Scan for the cell matching the given text and deliver its [x, y] coordinate at center. 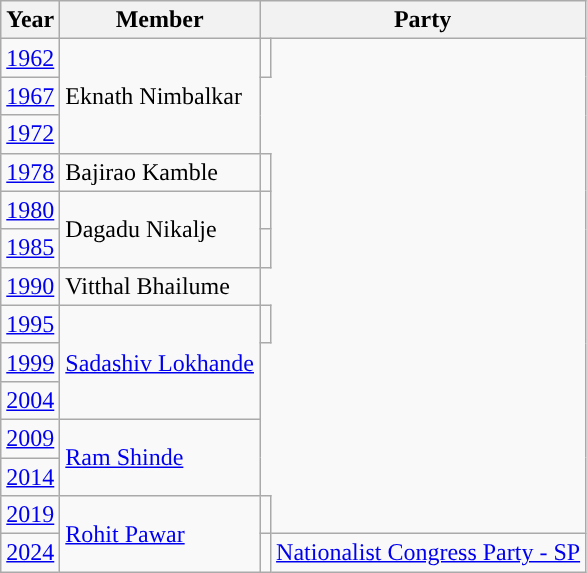
Bajirao Kamble [160, 172]
1967 [30, 96]
1990 [30, 286]
2009 [30, 438]
Year [30, 20]
1972 [30, 134]
1985 [30, 248]
1978 [30, 172]
Rohit Pawar [160, 534]
Nationalist Congress Party - SP [428, 553]
Vitthal Bhailume [160, 286]
2014 [30, 477]
Dagadu Nikalje [160, 229]
1995 [30, 324]
Ram Shinde [160, 457]
1980 [30, 210]
Member [160, 20]
2024 [30, 553]
2004 [30, 400]
2019 [30, 515]
1962 [30, 58]
1999 [30, 362]
Party [423, 20]
Sadashiv Lokhande [160, 362]
Eknath Nimbalkar [160, 96]
